Return the (x, y) coordinate for the center point of the cell that contains the specified text.  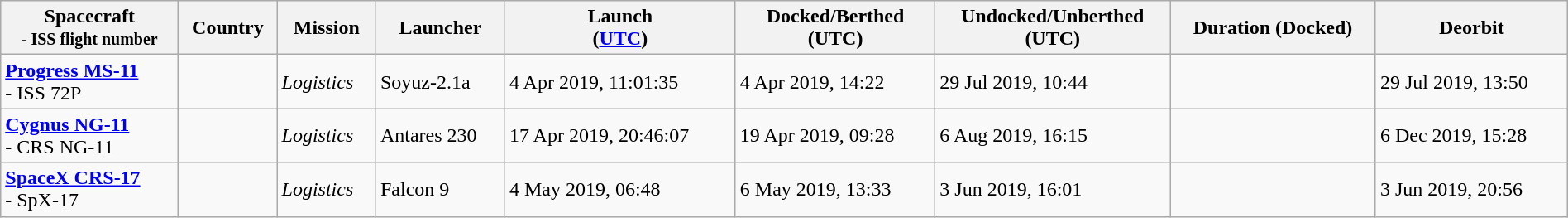
29 Jul 2019, 10:44 (1053, 81)
6 Aug 2019, 16:15 (1053, 136)
Cygnus NG-11- CRS NG-11 (89, 136)
Antares 230 (440, 136)
Soyuz-2.1a (440, 81)
Deorbit (1471, 28)
4 May 2019, 06:48 (620, 189)
Spacecraft- ISS flight number (89, 28)
4 Apr 2019, 11:01:35 (620, 81)
Mission (326, 28)
4 Apr 2019, 14:22 (835, 81)
Country (228, 28)
SpaceX CRS-17- SpX-17 (89, 189)
6 Dec 2019, 15:28 (1471, 136)
3 Jun 2019, 16:01 (1053, 189)
Docked/Berthed(UTC) (835, 28)
Progress MS-11 - ISS 72P (89, 81)
29 Jul 2019, 13:50 (1471, 81)
Undocked/Unberthed(UTC) (1053, 28)
Falcon 9 (440, 189)
Launcher (440, 28)
17 Apr 2019, 20:46:07 (620, 136)
6 May 2019, 13:33 (835, 189)
3 Jun 2019, 20:56 (1471, 189)
Launch(UTC) (620, 28)
Duration (Docked) (1274, 28)
19 Apr 2019, 09:28 (835, 136)
